For the text-containing cell, return its midpoint in (x, y) coordinate format. 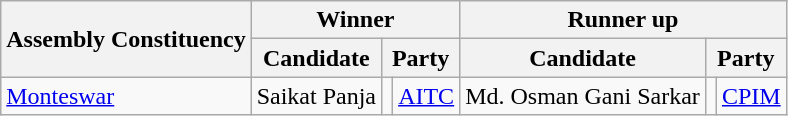
Md. Osman Gani Sarkar (583, 96)
Winner (355, 20)
Saikat Panja (316, 96)
Runner up (624, 20)
Monteswar (126, 96)
AITC (426, 96)
CPIM (751, 96)
Assembly Constituency (126, 39)
